Detect which cell encompasses the target text, then output its [X, Y] center coordinate. 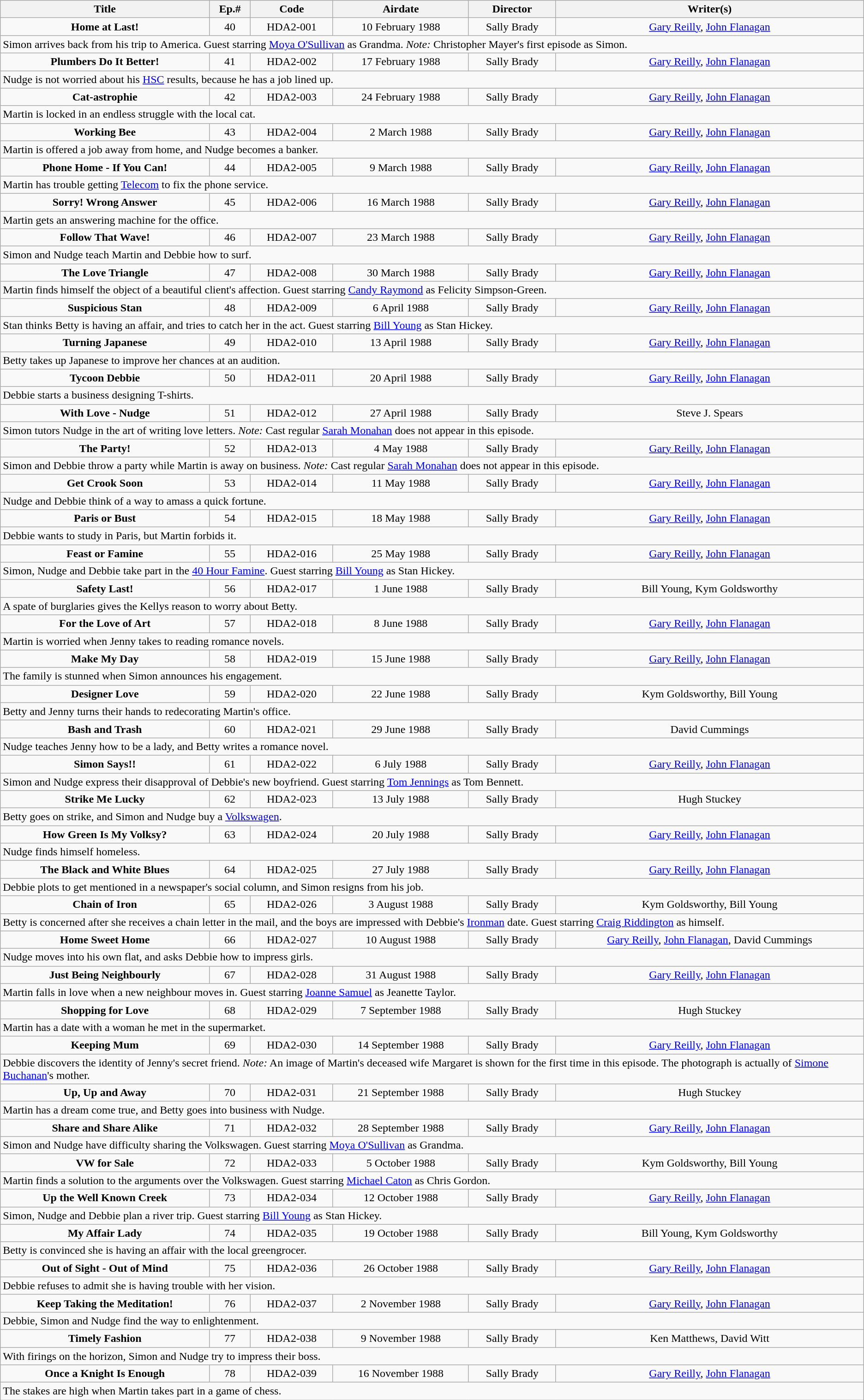
Up the Well Known Creek [105, 1198]
55 [230, 554]
HDA2-009 [292, 308]
HDA2-005 [292, 167]
Nudge teaches Jenny how to be a lady, and Betty writes a romance novel. [432, 746]
59 [230, 694]
43 [230, 132]
65 [230, 905]
Get Crook Soon [105, 483]
HDA2-022 [292, 764]
Writer(s) [710, 9]
Gary Reilly, John Flanagan, David Cummings [710, 940]
Martin is locked in an endless struggle with the local cat. [432, 114]
Chain of Iron [105, 905]
The Party! [105, 448]
HDA2-032 [292, 1128]
20 July 1988 [401, 834]
Sorry! Wrong Answer [105, 202]
9 March 1988 [401, 167]
63 [230, 834]
Airdate [401, 9]
11 May 1988 [401, 483]
Martin is worried when Jenny takes to reading romance novels. [432, 641]
75 [230, 1268]
HDA2-026 [292, 905]
Debbie plots to get mentioned in a newspaper's social column, and Simon resigns from his job. [432, 887]
29 June 1988 [401, 729]
HDA2-023 [292, 799]
Simon and Nudge express their disapproval of Debbie's new boyfriend. Guest starring Tom Jennings as Tom Bennett. [432, 782]
HDA2-031 [292, 1093]
68 [230, 1010]
Director [512, 9]
HDA2-011 [292, 378]
HDA2-034 [292, 1198]
Martin has trouble getting Telecom to fix the phone service. [432, 185]
HDA2-038 [292, 1338]
76 [230, 1303]
9 November 1988 [401, 1338]
6 April 1988 [401, 308]
66 [230, 940]
44 [230, 167]
Cat-astrophie [105, 97]
HDA2-008 [292, 273]
Just Being Neighbourly [105, 975]
62 [230, 799]
Simon, Nudge and Debbie take part in the 40 Hour Famine. Guest starring Bill Young as Stan Hickey. [432, 571]
VW for Sale [105, 1163]
HDA2-018 [292, 624]
2 March 1988 [401, 132]
4 May 1988 [401, 448]
With firings on the horizon, Simon and Nudge try to impress their boss. [432, 1356]
Martin has a date with a woman he met in the supermarket. [432, 1027]
HDA2-015 [292, 518]
77 [230, 1338]
50 [230, 378]
53 [230, 483]
Martin has a dream come true, and Betty goes into business with Nudge. [432, 1110]
HDA2-020 [292, 694]
Paris or Bust [105, 518]
HDA2-017 [292, 589]
Betty is convinced she is having an affair with the local greengrocer. [432, 1251]
Simon, Nudge and Debbie plan a river trip. Guest starring Bill Young as Stan Hickey. [432, 1215]
Debbie wants to study in Paris, but Martin forbids it. [432, 536]
HDA2-024 [292, 834]
How Green Is My Volksy? [105, 834]
Working Bee [105, 132]
64 [230, 870]
54 [230, 518]
Out of Sight - Out of Mind [105, 1268]
Steve J. Spears [710, 413]
49 [230, 343]
71 [230, 1128]
HDA2-035 [292, 1233]
56 [230, 589]
My Affair Lady [105, 1233]
5 October 1988 [401, 1163]
Nudge is not worried about his HSC results, because he has a job lined up. [432, 79]
30 March 1988 [401, 273]
Simon tutors Nudge in the art of writing love letters. Note: Cast regular Sarah Monahan does not appear in this episode. [432, 430]
10 February 1988 [401, 27]
HDA2-021 [292, 729]
The Black and White Blues [105, 870]
28 September 1988 [401, 1128]
27 April 1988 [401, 413]
Ep.# [230, 9]
Up, Up and Away [105, 1093]
The Love Triangle [105, 273]
Keep Taking the Meditation! [105, 1303]
HDA2-007 [292, 238]
57 [230, 624]
Martin gets an answering machine for the office. [432, 220]
The family is stunned when Simon announces his engagement. [432, 676]
Plumbers Do It Better! [105, 62]
HDA2-001 [292, 27]
HDA2-010 [292, 343]
7 September 1988 [401, 1010]
Simon Says!! [105, 764]
22 June 1988 [401, 694]
Shopping for Love [105, 1010]
40 [230, 27]
Share and Share Alike [105, 1128]
12 October 1988 [401, 1198]
Suspicious Stan [105, 308]
3 August 1988 [401, 905]
Martin finds a solution to the arguments over the Volkswagen. Guest starring Michael Caton as Chris Gordon. [432, 1180]
HDA2-036 [292, 1268]
Follow That Wave! [105, 238]
Betty and Jenny turns their hands to redecorating Martin's office. [432, 711]
31 August 1988 [401, 975]
Martin falls in love when a new neighbour moves in. Guest starring Joanne Samuel as Jeanette Taylor. [432, 992]
61 [230, 764]
45 [230, 202]
20 April 1988 [401, 378]
HDA2-025 [292, 870]
HDA2-016 [292, 554]
Home Sweet Home [105, 940]
42 [230, 97]
23 March 1988 [401, 238]
HDA2-004 [292, 132]
13 July 1988 [401, 799]
HDA2-014 [292, 483]
73 [230, 1198]
For the Love of Art [105, 624]
67 [230, 975]
69 [230, 1045]
70 [230, 1093]
Bash and Trash [105, 729]
10 August 1988 [401, 940]
17 February 1988 [401, 62]
72 [230, 1163]
6 July 1988 [401, 764]
2 November 1988 [401, 1303]
Martin is offered a job away from home, and Nudge becomes a banker. [432, 149]
Debbie starts a business designing T-shirts. [432, 395]
HDA2-037 [292, 1303]
Simon and Nudge teach Martin and Debbie how to surf. [432, 255]
46 [230, 238]
With Love - Nudge [105, 413]
24 February 1988 [401, 97]
41 [230, 62]
HDA2-030 [292, 1045]
Nudge finds himself homeless. [432, 852]
26 October 1988 [401, 1268]
Nudge and Debbie think of a way to amass a quick fortune. [432, 500]
Once a Knight Is Enough [105, 1374]
Betty takes up Japanese to improve her chances at an audition. [432, 360]
60 [230, 729]
David Cummings [710, 729]
Stan thinks Betty is having an affair, and tries to catch her in the act. Guest starring Bill Young as Stan Hickey. [432, 325]
Simon and Debbie throw a party while Martin is away on business. Note: Cast regular Sarah Monahan does not appear in this episode. [432, 465]
HDA2-027 [292, 940]
Code [292, 9]
The stakes are high when Martin takes part in a game of chess. [432, 1391]
74 [230, 1233]
Turning Japanese [105, 343]
25 May 1988 [401, 554]
16 March 1988 [401, 202]
HDA2-006 [292, 202]
HDA2-013 [292, 448]
Designer Love [105, 694]
16 November 1988 [401, 1374]
13 April 1988 [401, 343]
HDA2-028 [292, 975]
Home at Last! [105, 27]
Betty goes on strike, and Simon and Nudge buy a Volkswagen. [432, 817]
8 June 1988 [401, 624]
Title [105, 9]
27 July 1988 [401, 870]
58 [230, 659]
Feast or Famine [105, 554]
HDA2-002 [292, 62]
Safety Last! [105, 589]
Timely Fashion [105, 1338]
18 May 1988 [401, 518]
19 October 1988 [401, 1233]
Debbie, Simon and Nudge find the way to enlightenment. [432, 1321]
51 [230, 413]
Martin finds himself the object of a beautiful client's affection. Guest starring Candy Raymond as Felicity Simpson-Green. [432, 290]
HDA2-003 [292, 97]
Tycoon Debbie [105, 378]
Phone Home - If You Can! [105, 167]
Keeping Mum [105, 1045]
15 June 1988 [401, 659]
52 [230, 448]
Strike Me Lucky [105, 799]
HDA2-029 [292, 1010]
48 [230, 308]
Make My Day [105, 659]
1 June 1988 [401, 589]
A spate of burglaries gives the Kellys reason to worry about Betty. [432, 606]
47 [230, 273]
HDA2-033 [292, 1163]
HDA2-019 [292, 659]
Nudge moves into his own flat, and asks Debbie how to impress girls. [432, 957]
Ken Matthews, David Witt [710, 1338]
21 September 1988 [401, 1093]
HDA2-039 [292, 1374]
78 [230, 1374]
14 September 1988 [401, 1045]
HDA2-012 [292, 413]
Simon and Nudge have difficulty sharing the Volkswagen. Guest starring Moya O'Sullivan as Grandma. [432, 1145]
Debbie refuses to admit she is having trouble with her vision. [432, 1286]
Simon arrives back from his trip to America. Guest starring Moya O'Sullivan as Grandma. Note: Christopher Mayer's first episode as Simon. [432, 44]
